Output the (X, Y) coordinate of the center of the cell containing the given text.  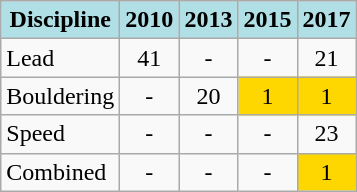
Bouldering (60, 96)
2015 (268, 20)
Discipline (60, 20)
21 (326, 58)
2017 (326, 20)
Lead (60, 58)
23 (326, 134)
Combined (60, 172)
2013 (208, 20)
Speed (60, 134)
20 (208, 96)
2010 (150, 20)
41 (150, 58)
